Detect which cell encompasses the target text, then output its (X, Y) center coordinate. 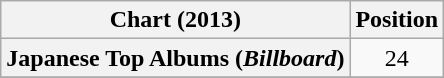
Japanese Top Albums (Billboard) (176, 58)
Position (397, 20)
24 (397, 58)
Chart (2013) (176, 20)
